Return (X, Y) of the center of cell containing provided text 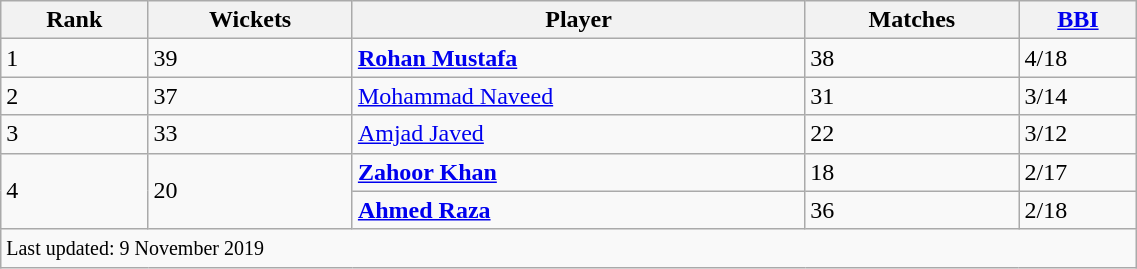
Rank (74, 20)
BBI (1078, 20)
22 (912, 134)
4/18 (1078, 58)
Rohan Mustafa (578, 58)
20 (250, 191)
2/17 (1078, 172)
Matches (912, 20)
37 (250, 96)
Amjad Javed (578, 134)
Last updated: 9 November 2019 (569, 248)
2 (74, 96)
18 (912, 172)
Wickets (250, 20)
36 (912, 210)
2/18 (1078, 210)
3 (74, 134)
Player (578, 20)
1 (74, 58)
33 (250, 134)
Mohammad Naveed (578, 96)
3/14 (1078, 96)
38 (912, 58)
31 (912, 96)
3/12 (1078, 134)
4 (74, 191)
Ahmed Raza (578, 210)
Zahoor Khan (578, 172)
39 (250, 58)
